Return (X, Y) of the center of cell containing provided text 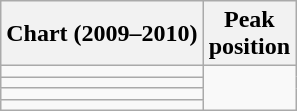
Peakposition (249, 34)
Chart (2009–2010) (102, 34)
